Pinpoint the cell where the given text exists, returning its [x, y] midpoint coordinate. 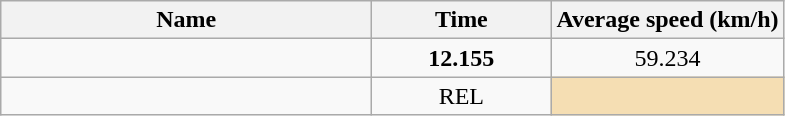
Average speed (km/h) [668, 20]
Name [186, 20]
12.155 [462, 58]
59.234 [668, 58]
Time [462, 20]
REL [462, 96]
